Scan for the cell matching the given text and deliver its (x, y) coordinate at center. 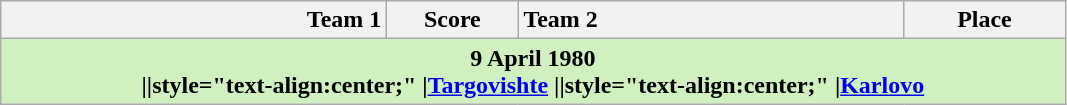
9 April 1980||style="text-align:center;" |Targovishte ||style="text-align:center;" |Karlovo (533, 72)
Team 1 (194, 20)
Place (984, 20)
Team 2 (711, 20)
Score (452, 20)
